Search for the cell housing the specified text and yield its [x, y] center coordinate. 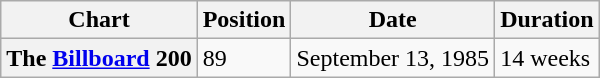
Position [244, 20]
Date [393, 20]
The Billboard 200 [99, 58]
Chart [99, 20]
Duration [547, 20]
14 weeks [547, 58]
September 13, 1985 [393, 58]
89 [244, 58]
